Extract the [X, Y] coordinate from the center of the cell holding the provided text.  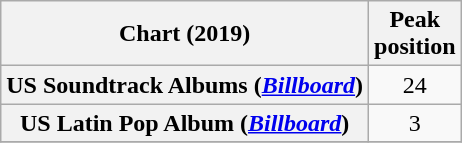
24 [415, 85]
3 [415, 123]
US Soundtrack Albums (Billboard) [185, 85]
Chart (2019) [185, 34]
US Latin Pop Album (Billboard) [185, 123]
Peakposition [415, 34]
